Locate the cell with the specified text and output its (x, y) center coordinate. 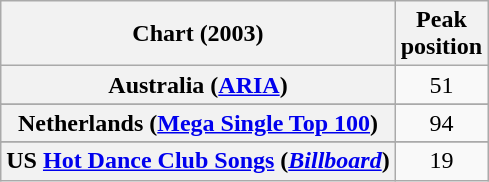
US Hot Dance Club Songs (Billboard) (198, 161)
Australia (ARIA) (198, 85)
Netherlands (Mega Single Top 100) (198, 123)
94 (441, 123)
Chart (2003) (198, 34)
51 (441, 85)
Peakposition (441, 34)
19 (441, 161)
